Extract the (x, y) coordinate from the center of the cell holding the provided text.  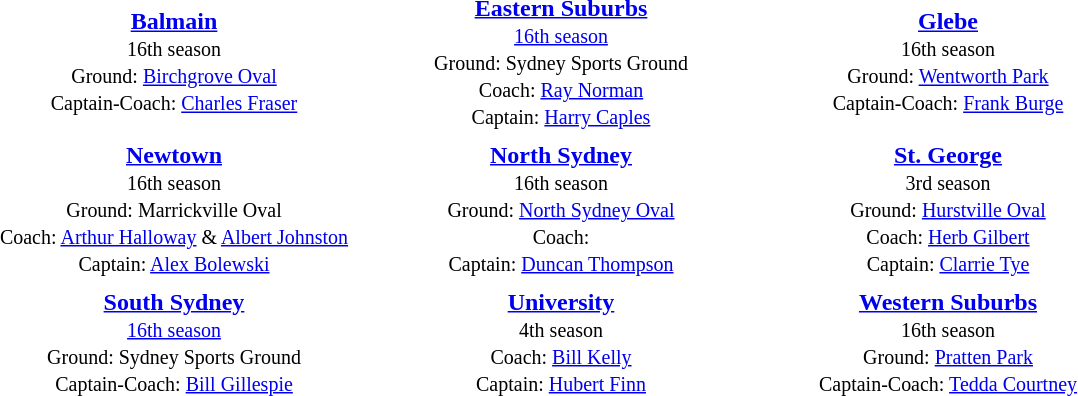
North Sydney16th seasonGround: North Sydney Oval Coach: Captain: Duncan Thompson (561, 209)
